Locate the cell with the specified text and output its [X, Y] center coordinate. 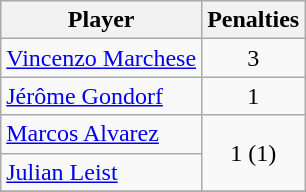
1 [254, 96]
Penalties [254, 20]
Vincenzo Marchese [102, 58]
3 [254, 58]
Julian Leist [102, 172]
Jérôme Gondorf [102, 96]
1 (1) [254, 153]
Player [102, 20]
Marcos Alvarez [102, 134]
